From the cell containing the given text, extract its center point as (x, y) coordinate. 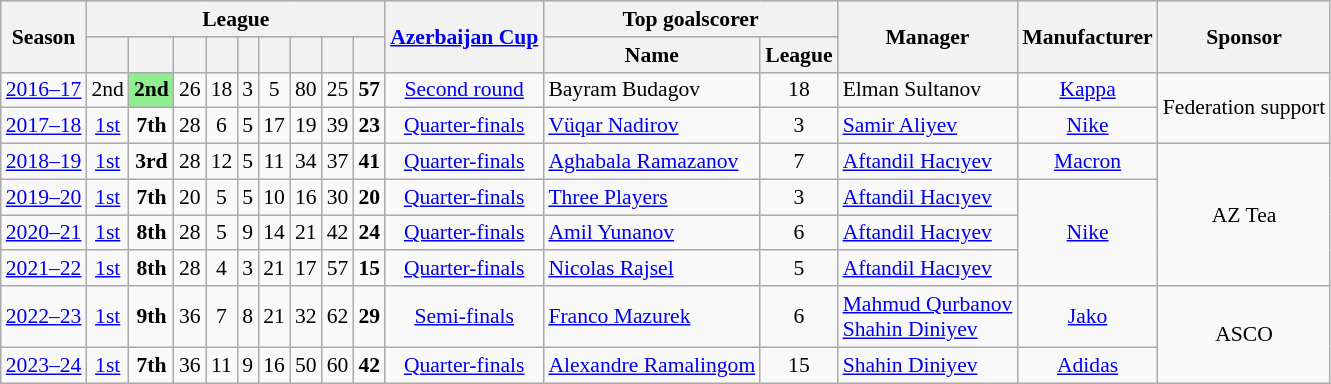
Elman Sultanov (928, 90)
62 (338, 316)
32 (306, 316)
4 (222, 269)
2019–20 (44, 197)
Three Players (652, 197)
2021–22 (44, 269)
Semi-finals (464, 316)
Samir Aliyev (928, 126)
Kappa (1087, 90)
Mahmud Qurbanov Shahin Diniyev (928, 316)
Adidas (1087, 365)
Name (652, 55)
Vüqar Nadirov (652, 126)
AZ Tea (1244, 215)
Alexandre Ramalingom (652, 365)
29 (369, 316)
8 (248, 316)
39 (338, 126)
2016–17 (44, 90)
34 (306, 162)
Nicolas Rajsel (652, 269)
9th (152, 316)
60 (338, 365)
12 (222, 162)
Amil Yunanov (652, 233)
26 (190, 90)
3rd (152, 162)
10 (274, 197)
25 (338, 90)
Manufacturer (1087, 36)
Macron (1087, 162)
2022–23 (44, 316)
50 (306, 365)
19 (306, 126)
Season (44, 36)
Shahin Diniyev (928, 365)
24 (369, 233)
Franco Mazurek (652, 316)
Sponsor (1244, 36)
23 (369, 126)
41 (369, 162)
Bayram Budagov (652, 90)
2018–19 (44, 162)
Azerbaijan Cup (464, 36)
Aghabala Ramazanov (652, 162)
Jako (1087, 316)
Second round (464, 90)
14 (274, 233)
2017–18 (44, 126)
Manager (928, 36)
80 (306, 90)
30 (338, 197)
Federation support (1244, 108)
2020–21 (44, 233)
ASCO (1244, 334)
37 (338, 162)
2023–24 (44, 365)
Top goalscorer (690, 19)
